Return the [X, Y] coordinate for the center point of the cell that contains the specified text.  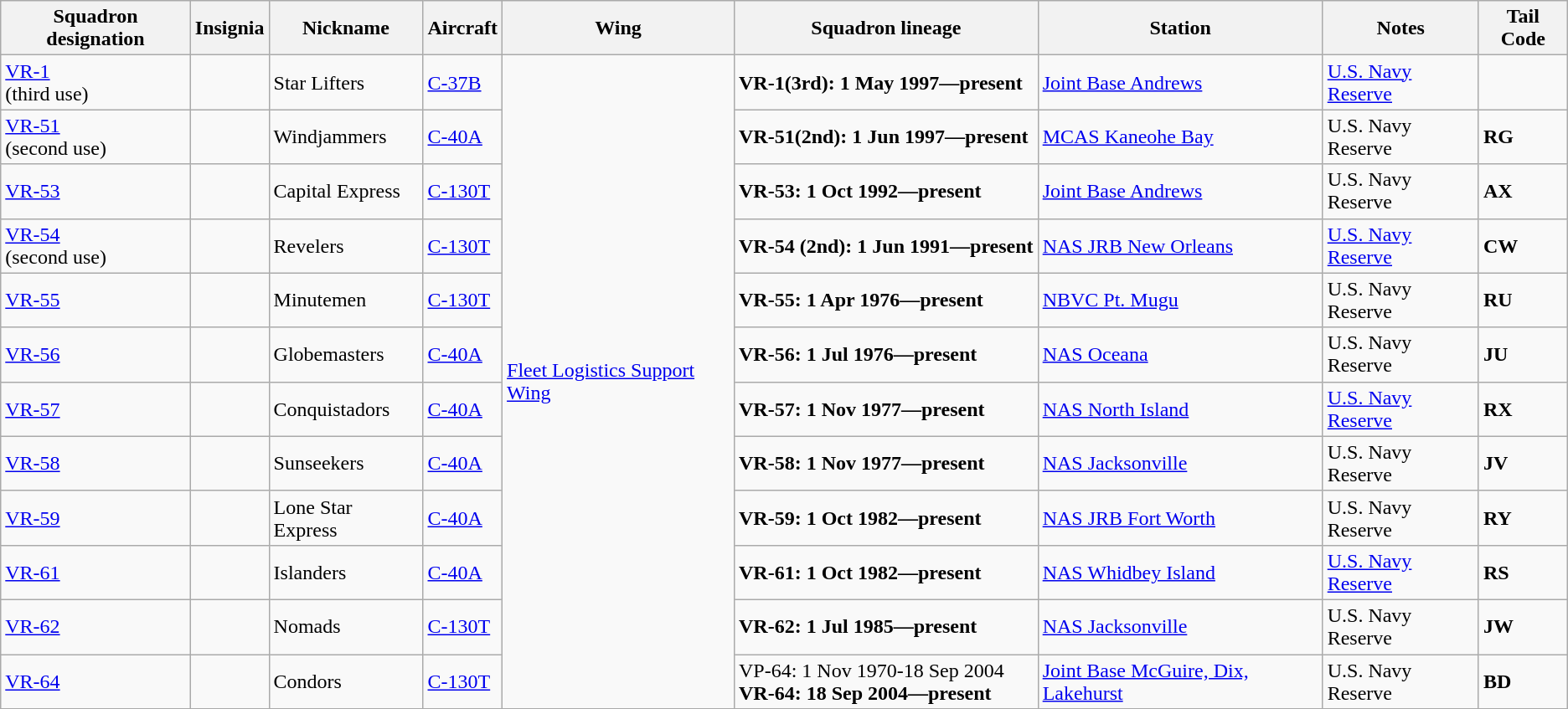
VR-54(second use) [95, 246]
Revelers [346, 246]
NAS JRB Fort Worth [1180, 517]
Joint Base McGuire, Dix, Lakehurst [1180, 681]
VR-56: 1 Jul 1976—present [886, 355]
VR-51(second use) [95, 137]
C-37B [462, 82]
MCAS Kaneohe Bay [1180, 137]
VR-53 [95, 191]
Islanders [346, 573]
VR-62 [95, 626]
CW [1523, 246]
Nomads [346, 626]
VR-1(third use) [95, 82]
Condors [346, 681]
Squadron designation [95, 28]
VP-64: 1 Nov 1970-18 Sep 2004VR-64: 18 Sep 2004—present [886, 681]
Minutemen [346, 300]
BD [1523, 681]
Notes [1400, 28]
NAS Whidbey Island [1180, 573]
Aircraft [462, 28]
Nickname [346, 28]
AX [1523, 191]
Windjammers [346, 137]
NAS JRB New Orleans [1180, 246]
Fleet Logistics Support Wing [618, 382]
VR-54 (2nd): 1 Jun 1991—present [886, 246]
Sunseekers [346, 464]
VR-1(3rd): 1 May 1997—present [886, 82]
VR-53: 1 Oct 1992—present [886, 191]
Wing [618, 28]
RY [1523, 517]
Lone Star Express [346, 517]
VR-59: 1 Oct 1982—present [886, 517]
Conquistadors [346, 408]
JW [1523, 626]
VR-62: 1 Jul 1985—present [886, 626]
NBVC Pt. Mugu [1180, 300]
RU [1523, 300]
JU [1523, 355]
VR-57 [95, 408]
VR-58 [95, 464]
VR-61 [95, 573]
Station [1180, 28]
VR-64 [95, 681]
VR-61: 1 Oct 1982—present [886, 573]
VR-51(2nd): 1 Jun 1997—present [886, 137]
RX [1523, 408]
VR-59 [95, 517]
VR-55: 1 Apr 1976—present [886, 300]
NAS Oceana [1180, 355]
VR-56 [95, 355]
NAS North Island [1180, 408]
Capital Express [346, 191]
Globemasters [346, 355]
VR-57: 1 Nov 1977—present [886, 408]
RG [1523, 137]
Squadron lineage [886, 28]
Insignia [230, 28]
Star Lifters [346, 82]
JV [1523, 464]
VR-55 [95, 300]
Tail Code [1523, 28]
RS [1523, 573]
VR-58: 1 Nov 1977—present [886, 464]
